From the cell containing the given text, extract its center point as (x, y) coordinate. 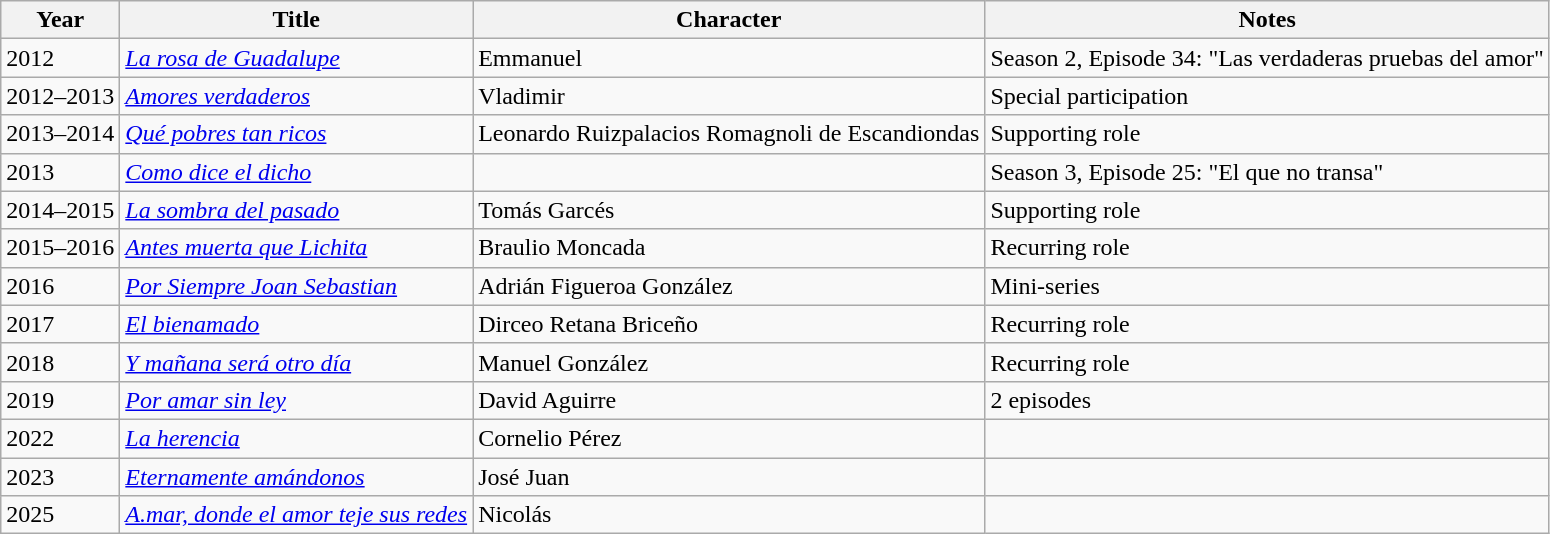
2017 (60, 324)
Amores verdaderos (296, 96)
2022 (60, 438)
2013 (60, 172)
Por Siempre Joan Sebastian (296, 286)
2018 (60, 362)
Qué pobres tan ricos (296, 134)
La sombra del pasado (296, 210)
2012 (60, 58)
Notes (1267, 20)
Season 3, Episode 25: "El que no transa" (1267, 172)
2014–2015 (60, 210)
Braulio Moncada (729, 248)
Mini-series (1267, 286)
Tomás Garcés (729, 210)
2025 (60, 515)
Por amar sin ley (296, 400)
José Juan (729, 477)
Adrián Figueroa González (729, 286)
2 episodes (1267, 400)
Special participation (1267, 96)
2023 (60, 477)
El bienamado (296, 324)
Manuel González (729, 362)
Character (729, 20)
2019 (60, 400)
2012–2013 (60, 96)
La rosa de Guadalupe (296, 58)
Nicolás (729, 515)
Emmanuel (729, 58)
Leonardo Ruizpalacios Romagnoli de Escandiondas (729, 134)
Como dice el dicho (296, 172)
Antes muerta que Lichita (296, 248)
Y mañana será otro día (296, 362)
Vladimir (729, 96)
La herencia (296, 438)
Dirceo Retana Briceño (729, 324)
David Aguirre (729, 400)
Season 2, Episode 34: "Las verdaderas pruebas del amor" (1267, 58)
Cornelio Pérez (729, 438)
2016 (60, 286)
Title (296, 20)
2013–2014 (60, 134)
Eternamente amándonos (296, 477)
Year (60, 20)
A.mar, donde el amor teje sus redes (296, 515)
2015–2016 (60, 248)
